From the cell containing the given text, extract its center point as (x, y) coordinate. 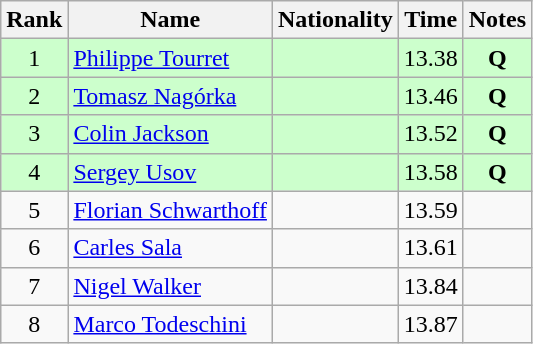
13.59 (430, 210)
2 (34, 96)
Marco Todeschini (170, 324)
13.84 (430, 286)
5 (34, 210)
Florian Schwarthoff (170, 210)
13.61 (430, 248)
1 (34, 58)
6 (34, 248)
Carles Sala (170, 248)
Time (430, 20)
4 (34, 172)
Philippe Tourret (170, 58)
Nationality (335, 20)
8 (34, 324)
Colin Jackson (170, 134)
Nigel Walker (170, 286)
Tomasz Nagórka (170, 96)
Notes (497, 20)
Sergey Usov (170, 172)
Rank (34, 20)
13.87 (430, 324)
13.38 (430, 58)
3 (34, 134)
7 (34, 286)
13.58 (430, 172)
Name (170, 20)
13.46 (430, 96)
13.52 (430, 134)
